Extract the (x, y) coordinate from the center of the cell holding the provided text.  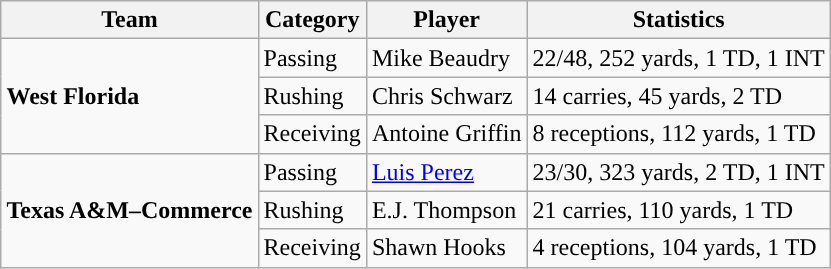
14 carries, 45 yards, 2 TD (678, 96)
Texas A&M–Commerce (130, 210)
Player (446, 20)
8 receptions, 112 yards, 1 TD (678, 134)
E.J. Thompson (446, 210)
Category (312, 20)
Antoine Griffin (446, 134)
West Florida (130, 96)
Shawn Hooks (446, 248)
Luis Perez (446, 172)
22/48, 252 yards, 1 TD, 1 INT (678, 58)
4 receptions, 104 yards, 1 TD (678, 248)
Mike Beaudry (446, 58)
Team (130, 20)
23/30, 323 yards, 2 TD, 1 INT (678, 172)
Statistics (678, 20)
Chris Schwarz (446, 96)
21 carries, 110 yards, 1 TD (678, 210)
